Determine the [X, Y] coordinate at the center of the cell enclosing the given text.  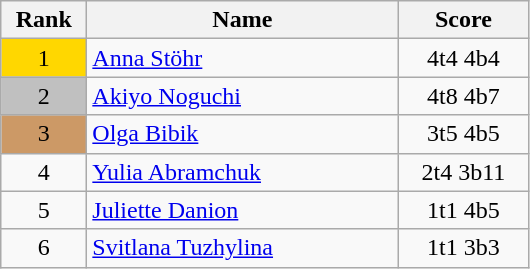
2 [44, 96]
Juliette Danion [242, 210]
Svitlana Tuzhylina [242, 248]
4t4 4b4 [464, 58]
Score [464, 20]
5 [44, 210]
1t1 3b3 [464, 248]
3 [44, 134]
Akiyo Noguchi [242, 96]
4t8 4b7 [464, 96]
2t4 3b11 [464, 172]
3t5 4b5 [464, 134]
Anna Stöhr [242, 58]
Rank [44, 20]
Name [242, 20]
Olga Bibik [242, 134]
6 [44, 248]
Yulia Abramchuk [242, 172]
1t1 4b5 [464, 210]
1 [44, 58]
4 [44, 172]
